Return [X, Y] of the center of cell containing provided text 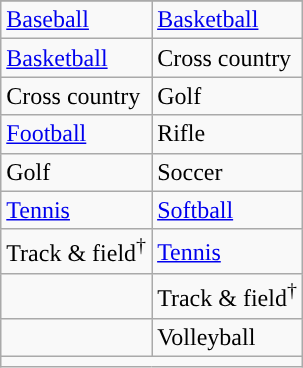
Football [76, 134]
Soccer [228, 172]
Volleyball [228, 337]
Softball [228, 210]
Baseball [76, 20]
Rifle [228, 134]
